Search for the cell housing the specified text and yield its [X, Y] center coordinate. 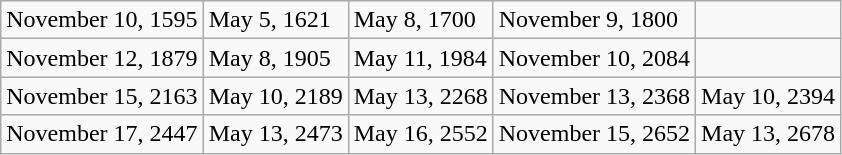
November 10, 1595 [102, 20]
November 13, 2368 [594, 96]
November 17, 2447 [102, 134]
November 12, 1879 [102, 58]
May 8, 1700 [420, 20]
May 10, 2394 [768, 96]
November 9, 1800 [594, 20]
November 15, 2163 [102, 96]
November 10, 2084 [594, 58]
May 8, 1905 [276, 58]
May 10, 2189 [276, 96]
May 13, 2678 [768, 134]
May 13, 2268 [420, 96]
May 11, 1984 [420, 58]
November 15, 2652 [594, 134]
May 13, 2473 [276, 134]
May 16, 2552 [420, 134]
May 5, 1621 [276, 20]
